Output the (X, Y) coordinate of the center of the cell containing the given text.  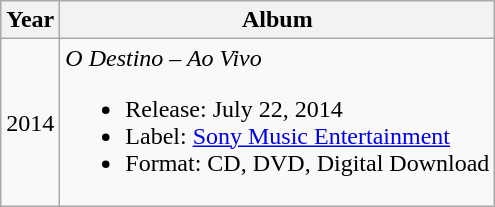
Year (30, 20)
2014 (30, 122)
O Destino – Ao VivoRelease: July 22, 2014Label: Sony Music EntertainmentFormat: CD, DVD, Digital Download (278, 122)
Album (278, 20)
